Scan for the cell matching the given text and deliver its (x, y) coordinate at center. 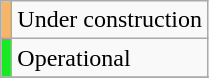
Operational (110, 58)
Under construction (110, 20)
